Detect which cell encompasses the target text, then output its [X, Y] center coordinate. 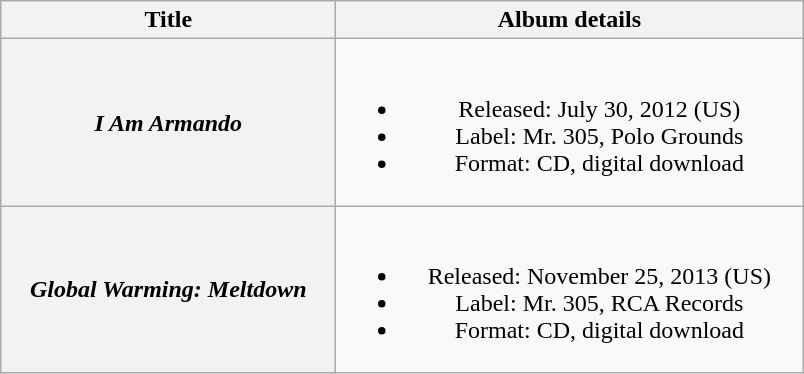
Released: July 30, 2012 (US)Label: Mr. 305, Polo GroundsFormat: CD, digital download [570, 122]
Global Warming: Meltdown [168, 290]
Released: November 25, 2013 (US)Label: Mr. 305, RCA RecordsFormat: CD, digital download [570, 290]
I Am Armando [168, 122]
Album details [570, 20]
Title [168, 20]
